Return the [x, y] coordinate for the center point of the cell that contains the specified text.  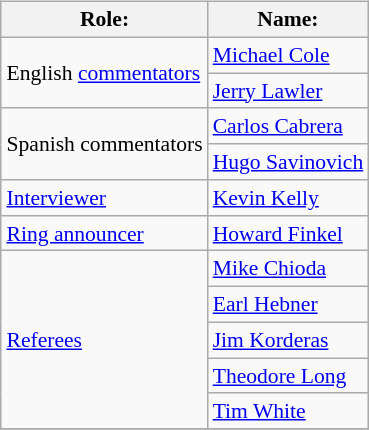
English commentators [104, 72]
Name: [288, 20]
Theodore Long [288, 376]
Howard Finkel [288, 233]
Hugo Savinovich [288, 162]
Ring announcer [104, 233]
Role: [104, 20]
Mike Chioda [288, 269]
Carlos Cabrera [288, 126]
Earl Hebner [288, 305]
Tim White [288, 411]
Kevin Kelly [288, 198]
Jerry Lawler [288, 91]
Spanish commentators [104, 144]
Jim Korderas [288, 340]
Interviewer [104, 198]
Michael Cole [288, 55]
Referees [104, 340]
